Determine the (x, y) coordinate at the center of the cell enclosing the given text.  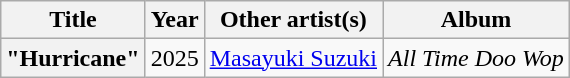
Other artist(s) (293, 20)
Album (476, 20)
All Time Doo Wop (476, 58)
2025 (174, 58)
Masayuki Suzuki (293, 58)
Year (174, 20)
Title (73, 20)
"Hurricane" (73, 58)
